Locate the cell with the specified text and output its (x, y) center coordinate. 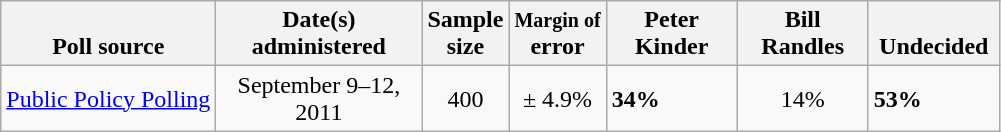
Date(s)administered (319, 34)
Undecided (934, 34)
BillRandles (802, 34)
PeterKinder (672, 34)
34% (672, 98)
53% (934, 98)
± 4.9% (558, 98)
Public Policy Polling (108, 98)
Margin oferror (558, 34)
14% (802, 98)
September 9–12, 2011 (319, 98)
400 (466, 98)
Poll source (108, 34)
Samplesize (466, 34)
